For the text-containing cell, return its midpoint in [X, Y] coordinate format. 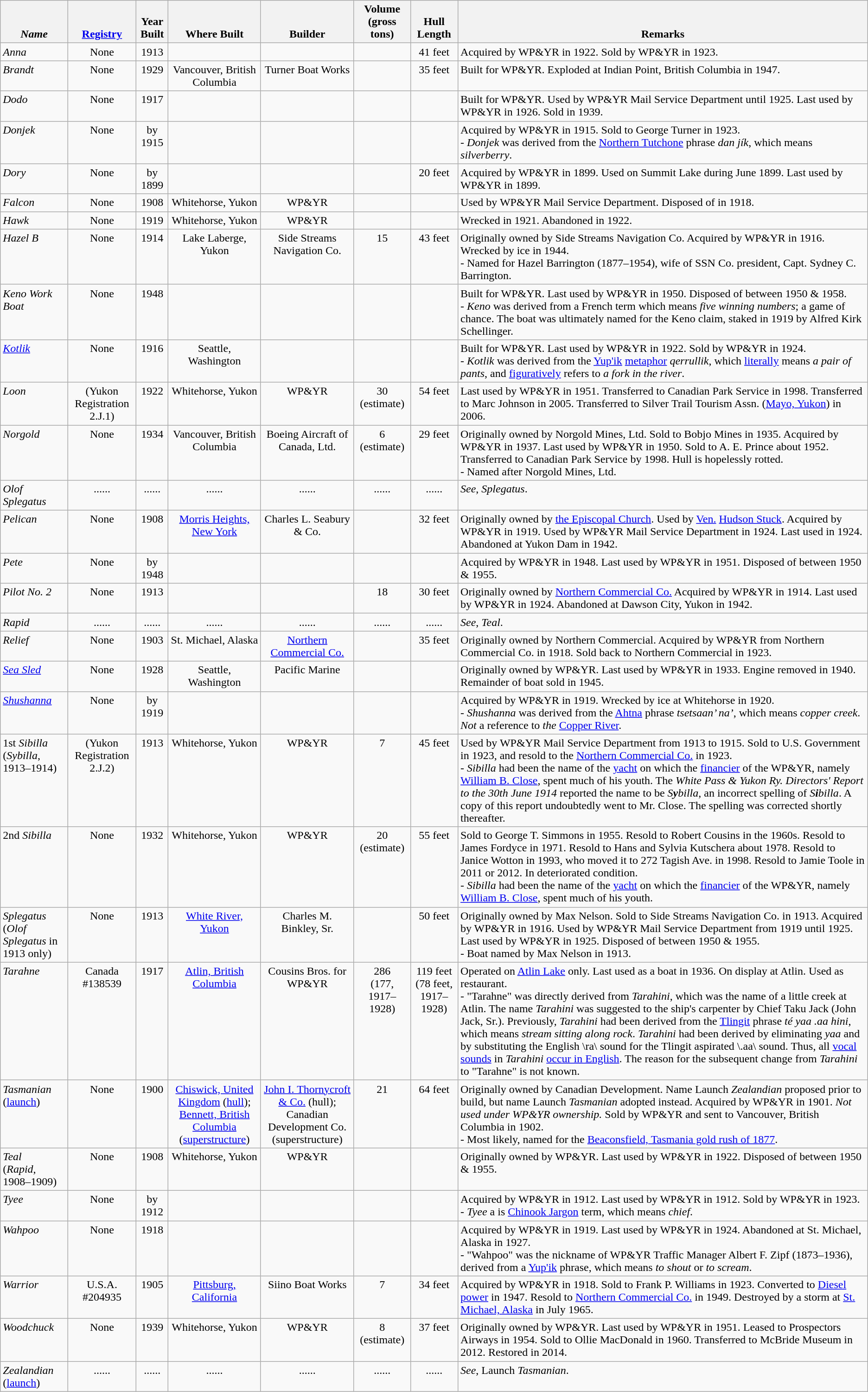
White River, Yukon [214, 935]
43 feet [434, 257]
Acquired by WP&YR in 1948. Last used by WP&YR in 1951. Disposed of between 1950 & 1955. [663, 568]
1905 [152, 1297]
U.S.A. #204935 [102, 1297]
Remarks [663, 22]
Hazel B [34, 257]
Charles M. Binkley, Sr. [307, 935]
John I. Thornycroft & Co. (hull);Canadian Development Co. (superstructure) [307, 1114]
Falcon [34, 203]
29 feet [434, 453]
by 1915 [152, 142]
286(177, 1917–1928) [382, 1021]
Hawk [34, 220]
Tarahne [34, 1021]
21 [382, 1114]
20 feet [434, 179]
Dory [34, 179]
55 feet [434, 867]
(Yukon Registration 2.J.2) [102, 780]
Originally owned by WP&YR. Last used by WP&YR in 1922. Disposed of between 1950 & 1955. [663, 1169]
Morris Heights, New York [214, 532]
Donjek [34, 142]
Acquired by WP&YR in 1915. Sold to George Turner in 1923.- Donjek was derived from the Northern Tutchone phrase dan jík, which means silverberry. [663, 142]
Pelican [34, 532]
Originally owned by Northern Commercial Co. Acquired by WP&YR in 1914. Last used by WP&YR in 1924. Abandoned at Dawson City, Yukon in 1942. [663, 598]
Norgold [34, 453]
1939 [152, 1340]
Warrior [34, 1297]
Olof Splegatus [34, 495]
1948 [152, 312]
20 (estimate) [382, 867]
Wrecked in 1921. Abandoned in 1922. [663, 220]
30 feet [434, 598]
Registry [102, 22]
Anna [34, 52]
Atlin, British Columbia [214, 1021]
Acquired by WP&YR in 1899. Used on Summit Lake during June 1899. Last used by WP&YR in 1899. [663, 179]
Chiswick, United Kingdom (hull);Bennett, British Columbia (superstructure) [214, 1114]
119 feet(78 feet, 1917–1928) [434, 1021]
by 1919 [152, 713]
1922 [152, 403]
Northern Commercial Co. [307, 646]
32 feet [434, 532]
Shushanna [34, 713]
Where Built [214, 22]
Side Streams Navigation Co. [307, 257]
1919 [152, 220]
54 feet [434, 403]
(Yukon Registration 2.J.1) [102, 403]
15 [382, 257]
Wahpoo [34, 1248]
2nd Sibilla [34, 867]
Tyee [34, 1206]
Canada #138539 [102, 1021]
Cousins Bros. for WP&YR [307, 1021]
6 (estimate) [382, 453]
50 feet [434, 935]
See, Teal. [663, 622]
Pacific Marine [307, 676]
30 (estimate) [382, 403]
See, Launch Tasmanian. [663, 1376]
1929 [152, 76]
45 feet [434, 780]
1932 [152, 867]
Pilot No. 2 [34, 598]
Sea Sled [34, 676]
Dodo [34, 106]
by 1899 [152, 179]
Name [34, 22]
Tasmanian (launch) [34, 1114]
1918 [152, 1248]
Built for WP&YR. Used by WP&YR Mail Service Department until 1925. Last used by WP&YR in 1926. Sold in 1939. [663, 106]
See, Splegatus. [663, 495]
1914 [152, 257]
Lake Laberge, Yukon [214, 257]
Charles L. Seabury & Co. [307, 532]
Siino Boat Works [307, 1297]
Loon [34, 403]
8 (estimate) [382, 1340]
Brandt [34, 76]
by 1912 [152, 1206]
1900 [152, 1114]
1903 [152, 646]
Keno Work Boat [34, 312]
Acquired by WP&YR in 1912. Last used by WP&YR in 1912. Sold by WP&YR in 1923.- Tyee a is Chinook Jargon term, which means chief. [663, 1206]
Rapid [34, 622]
Built for WP&YR. Exploded at Indian Point, British Columbia in 1947. [663, 76]
Volume (gross tons) [382, 22]
1916 [152, 361]
Year Built [152, 22]
Turner Boat Works [307, 76]
Hull Length [434, 22]
34 feet [434, 1297]
Originally owned by Northern Commercial. Acquired by WP&YR from Northern Commercial Co. in 1918. Sold back to Northern Commercial in 1923. [663, 646]
18 [382, 598]
Splegatus(Olof Splegatus in 1913 only) [34, 935]
64 feet [434, 1114]
Used by WP&YR Mail Service Department. Disposed of in 1918. [663, 203]
1928 [152, 676]
Kotlik [34, 361]
37 feet [434, 1340]
1934 [152, 453]
Pete [34, 568]
by 1948 [152, 568]
Builder [307, 22]
Originally owned by WP&YR. Last used by WP&YR in 1933. Engine removed in 1940. Remainder of boat sold in 1945. [663, 676]
41 feet [434, 52]
Boeing Aircraft of Canada, Ltd. [307, 453]
Zealandian (launch) [34, 1376]
Pittsburg, California [214, 1297]
Acquired by WP&YR in 1922. Sold by WP&YR in 1923. [663, 52]
1st Sibilla(Sybilla, 1913–1914) [34, 780]
Teal(Rapid, 1908–1909) [34, 1169]
St. Michael, Alaska [214, 646]
Woodchuck [34, 1340]
Relief [34, 646]
